Find where the given text appears and provide that cell's center as [x, y] coordinate. 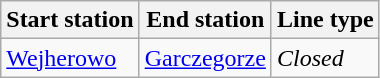
Wejherowo [70, 58]
Garczegorze [205, 58]
Line type [325, 20]
Closed [325, 58]
End station [205, 20]
Start station [70, 20]
